Find where the given text appears and provide that cell's center as [X, Y] coordinate. 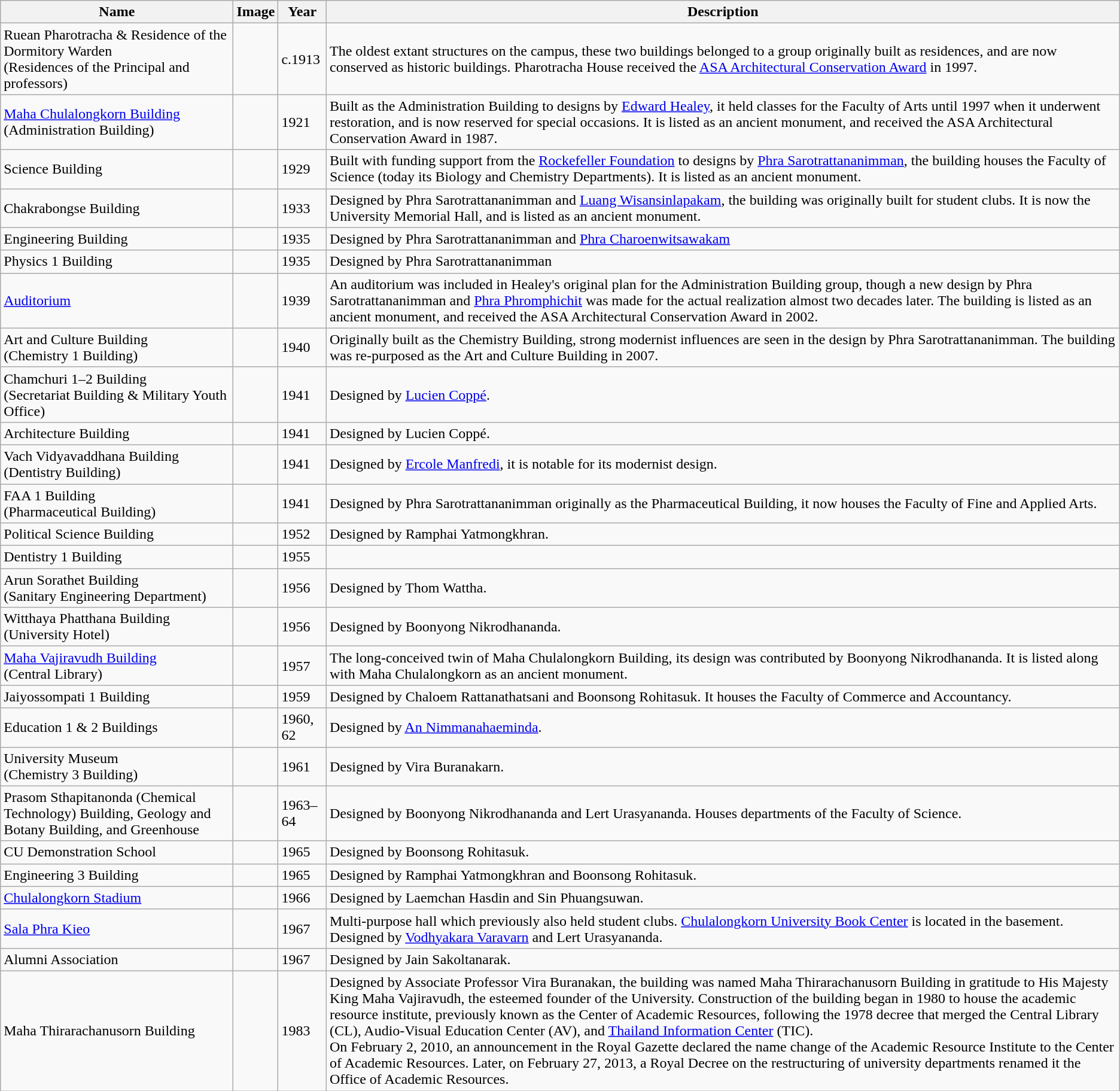
Designed by Laemchan Hasdin and Sin Phuangsuwan. [723, 898]
Designed by Phra Sarotrattananimman [723, 262]
Jaiyossompati 1 Building [117, 697]
Year [303, 12]
Designed by Chaloem Rattanathatsani and Boonsong Rohitasuk. It houses the Faculty of Commerce and Accountancy. [723, 697]
Auditorium [117, 300]
Arun Sorathet Building (Sanitary Engineering Department) [117, 588]
Designed by Boonyong Nikrodhananda and Lert Urasyananda. Houses departments of the Faculty of Science. [723, 813]
1961 [303, 766]
Designed by Boonsong Rohitasuk. [723, 852]
Political Science Building [117, 534]
CU Demonstration School [117, 852]
Image [256, 12]
Designed by Ramphai Yatmongkhran. [723, 534]
1963–64 [303, 813]
Maha Vajiravudh Building(Central Library) [117, 665]
Maha Chulalongkorn Building (Administration Building) [117, 122]
Maha Thirarachanusorn Building [117, 1031]
1940 [303, 347]
1921 [303, 122]
Designed by Ramphai Yatmongkhran and Boonsong Rohitasuk. [723, 875]
1960, 62 [303, 728]
FAA 1 Building (Pharmaceutical Building) [117, 503]
1966 [303, 898]
Witthaya Phatthana Building (University Hotel) [117, 627]
Education 1 & 2 Buildings [117, 728]
Art and Culture Building (Chemistry 1 Building) [117, 347]
Chamchuri 1–2 Building (Secretariat Building & Military Youth Office) [117, 394]
Engineering Building [117, 239]
1933 [303, 208]
Designed by Vira Buranakarn. [723, 766]
Physics 1 Building [117, 262]
Description [723, 12]
Dentistry 1 Building [117, 557]
Prasom Sthapitanonda (Chemical Technology) Building, Geology and Botany Building, and Greenhouse [117, 813]
Vach Vidyavaddhana Building (Dentistry Building) [117, 464]
Designed by Phra Sarotrattananimman and Phra Charoenwitsawakam [723, 239]
c.1913 [303, 59]
Designed by Phra Sarotrattananimman originally as the Pharmaceutical Building, it now houses the Faculty of Fine and Applied Arts. [723, 503]
Chulalongkorn Stadium [117, 898]
1939 [303, 300]
1929 [303, 169]
Ruean Pharotracha & Residence of the Dormitory Warden (Residences of the Principal and professors) [117, 59]
Designed by Boonyong Nikrodhananda. [723, 627]
University Museum (Chemistry 3 Building) [117, 766]
Name [117, 12]
Designed by Jain Sakoltanarak. [723, 959]
Designed by Thom Wattha. [723, 588]
1957 [303, 665]
1983 [303, 1031]
1952 [303, 534]
Sala Phra Kieo [117, 929]
Architecture Building [117, 433]
Engineering 3 Building [117, 875]
Chakrabongse Building [117, 208]
Science Building [117, 169]
Designed by An Nimmanahaeminda. [723, 728]
1959 [303, 697]
Alumni Association [117, 959]
Designed by Ercole Manfredi, it is notable for its modernist design. [723, 464]
1955 [303, 557]
